Capture the cell that displays the provided text and extract its [x, y] central coordinate. 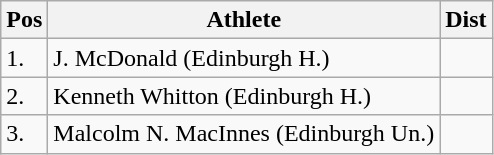
Pos [24, 20]
Athlete [244, 20]
2. [24, 96]
3. [24, 134]
1. [24, 58]
Malcolm N. MacInnes (Edinburgh Un.) [244, 134]
Dist [466, 20]
J. McDonald (Edinburgh H.) [244, 58]
Kenneth Whitton (Edinburgh H.) [244, 96]
